Identify which cell holds the provided text, then report its (X, Y) central coordinate. 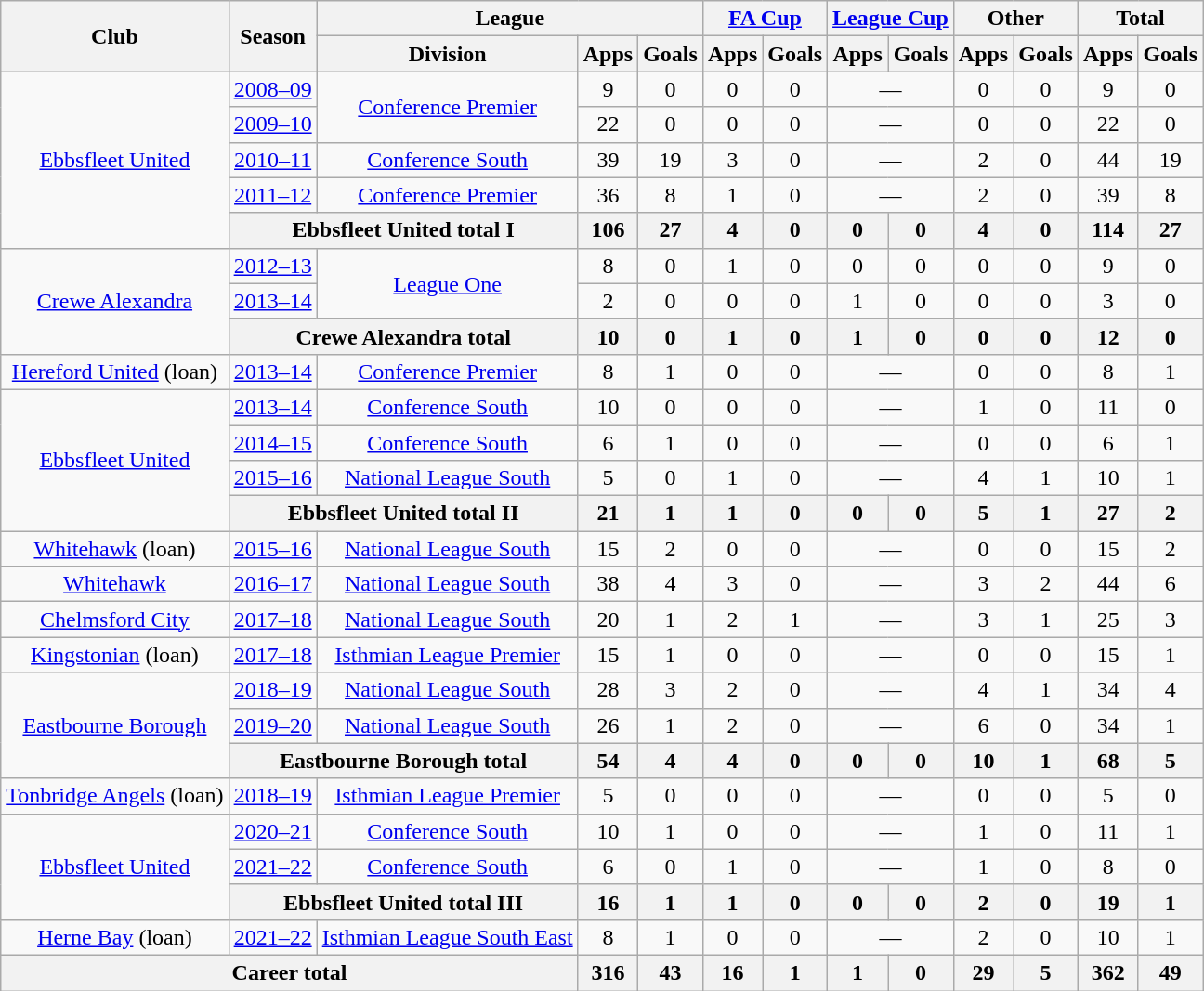
26 (608, 725)
38 (608, 584)
Season (273, 36)
2011–12 (273, 195)
20 (608, 619)
Tonbridge Angels (loan) (115, 796)
Herne Bay (loan) (115, 937)
2019–20 (273, 725)
League Cup (891, 19)
FA Cup (765, 19)
68 (1107, 761)
Ebbsfleet United total III (403, 902)
2010–11 (273, 160)
Whitehawk (115, 584)
Club (115, 36)
362 (1107, 972)
25 (1107, 619)
Ebbsfleet United total I (403, 230)
League (509, 19)
Isthmian League South East (448, 937)
Other (1015, 19)
43 (671, 972)
2008–09 (273, 89)
12 (1107, 336)
Chelmsford City (115, 619)
Total (1140, 19)
Kingstonian (loan) (115, 655)
49 (1171, 972)
2016–17 (273, 584)
29 (983, 972)
2014–15 (273, 443)
36 (608, 195)
2020–21 (273, 831)
Crewe Alexandra (115, 301)
Division (448, 54)
28 (608, 690)
League One (448, 283)
54 (608, 761)
114 (1107, 230)
21 (608, 514)
316 (608, 972)
Whitehawk (loan) (115, 549)
2012–13 (273, 266)
106 (608, 230)
Eastbourne Borough total (403, 761)
Crewe Alexandra total (403, 336)
Hereford United (loan) (115, 372)
Ebbsfleet United total II (403, 514)
2009–10 (273, 124)
Eastbourne Borough (115, 725)
Career total (290, 972)
